From the cell containing the given text, extract its center point as [x, y] coordinate. 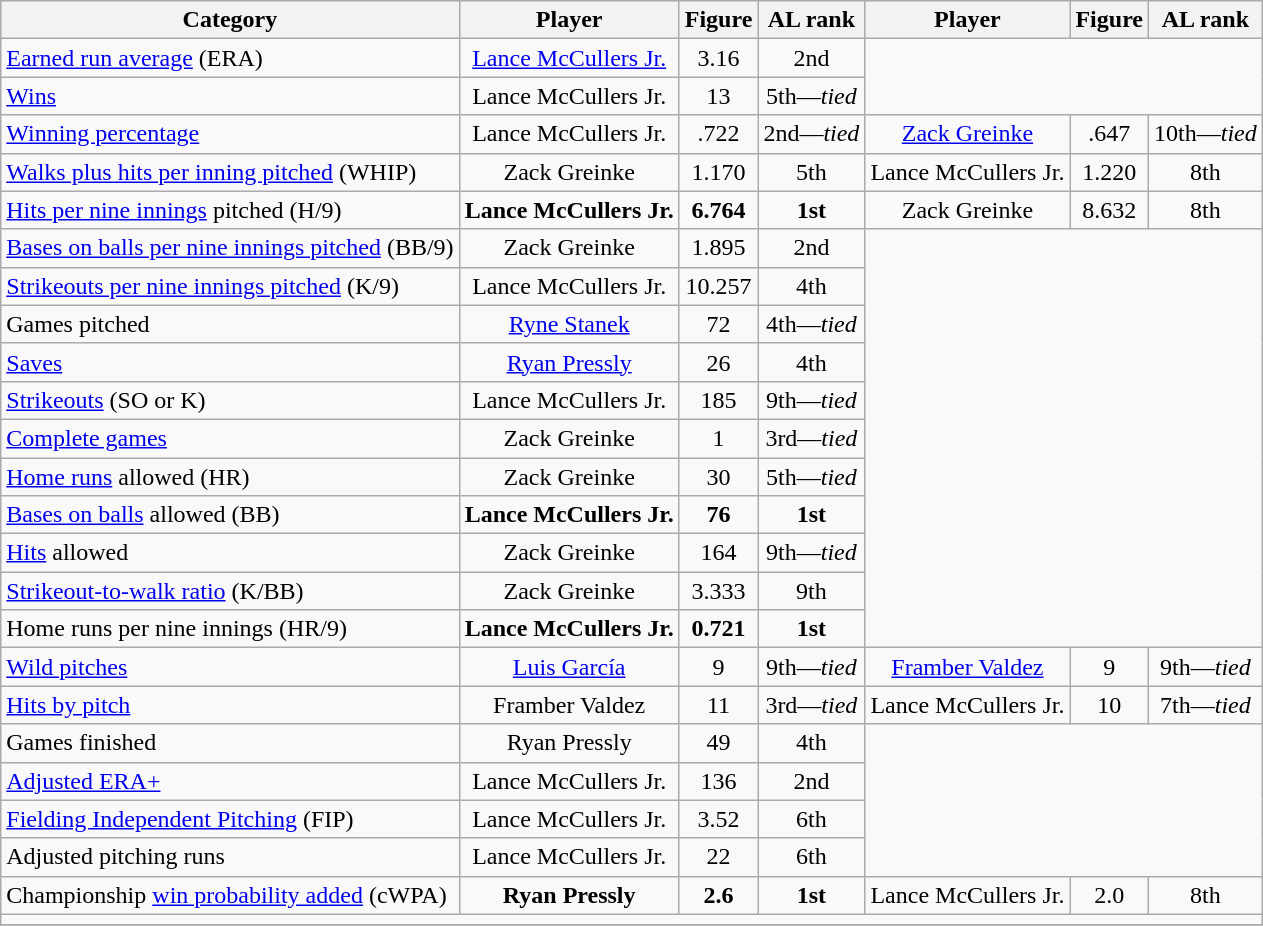
Luis García [569, 667]
13 [718, 96]
Wins [230, 96]
3.333 [718, 591]
Hits allowed [230, 553]
49 [718, 743]
1 [718, 438]
Walks plus hits per inning pitched (WHIP) [230, 172]
Winning percentage [230, 134]
1.895 [718, 248]
1.220 [1110, 172]
Bases on balls per nine innings pitched (BB/9) [230, 248]
Ryne Stanek [569, 324]
Home runs allowed (HR) [230, 477]
9th [812, 591]
Adjusted pitching runs [230, 857]
0.721 [718, 629]
6.764 [718, 210]
Games finished [230, 743]
11 [718, 705]
Bases on balls allowed (BB) [230, 515]
10 [1110, 705]
Games pitched [230, 324]
2.6 [718, 895]
3.16 [718, 58]
10th—tied [1206, 134]
Earned run average (ERA) [230, 58]
.722 [718, 134]
2nd—tied [812, 134]
3.52 [718, 819]
Category [230, 20]
72 [718, 324]
185 [718, 400]
5th [812, 172]
10.257 [718, 286]
7th—tied [1206, 705]
Wild pitches [230, 667]
164 [718, 553]
Strikeouts (SO or K) [230, 400]
4th—tied [812, 324]
2.0 [1110, 895]
Hits by pitch [230, 705]
30 [718, 477]
22 [718, 857]
Home runs per nine innings (HR/9) [230, 629]
8.632 [1110, 210]
Adjusted ERA+ [230, 781]
Fielding Independent Pitching (FIP) [230, 819]
Strikeouts per nine innings pitched (K/9) [230, 286]
Complete games [230, 438]
.647 [1110, 134]
26 [718, 362]
Saves [230, 362]
1.170 [718, 172]
136 [718, 781]
76 [718, 515]
Strikeout-to-walk ratio (K/BB) [230, 591]
Hits per nine innings pitched (H/9) [230, 210]
Championship win probability added (cWPA) [230, 895]
